Detect which cell encompasses the target text, then output its [x, y] center coordinate. 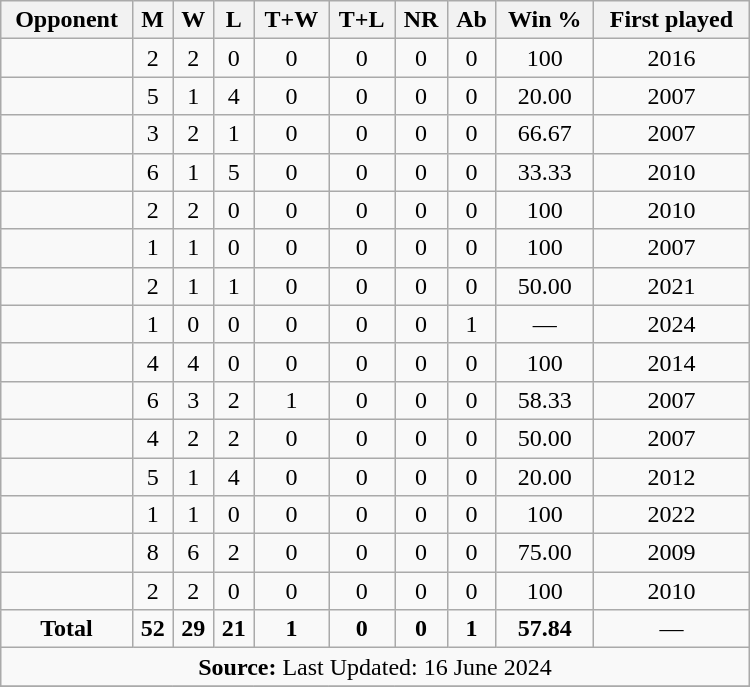
Total [67, 629]
57.84 [545, 629]
2022 [672, 515]
2024 [672, 324]
2014 [672, 362]
21 [234, 629]
33.33 [545, 172]
L [234, 20]
2016 [672, 58]
T+W [292, 20]
52 [152, 629]
Source: Last Updated: 16 June 2024 [375, 667]
2021 [672, 286]
M [152, 20]
T+L [362, 20]
2009 [672, 553]
75.00 [545, 553]
Win % [545, 20]
Ab [471, 20]
2012 [672, 477]
58.33 [545, 400]
8 [152, 553]
W [194, 20]
Opponent [67, 20]
First played [672, 20]
66.67 [545, 134]
29 [194, 629]
NR [422, 20]
